Return the [x, y] coordinate for the center point of the cell that contains the specified text.  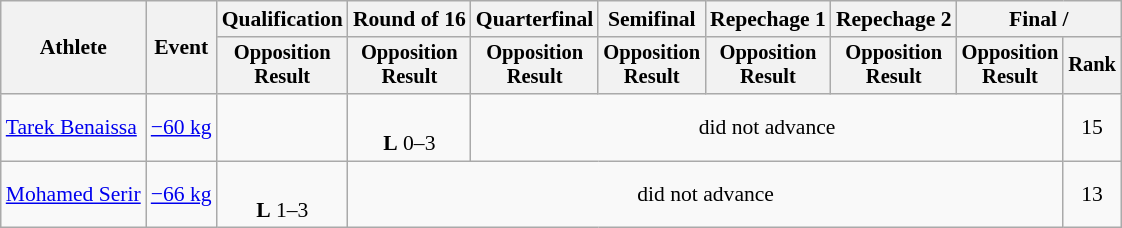
−66 kg [182, 194]
Quarterfinal [535, 19]
Final / [1039, 19]
L 1–3 [282, 194]
Qualification [282, 19]
Event [182, 48]
L 0–3 [410, 128]
Repechage 1 [768, 19]
Repechage 2 [894, 19]
Round of 16 [410, 19]
−60 kg [182, 128]
Rank [1092, 66]
Semifinal [652, 19]
Tarek Benaissa [74, 128]
Athlete [74, 48]
Mohamed Serir [74, 194]
13 [1092, 194]
15 [1092, 128]
